Find where the given text appears and provide that cell's center as [X, Y] coordinate. 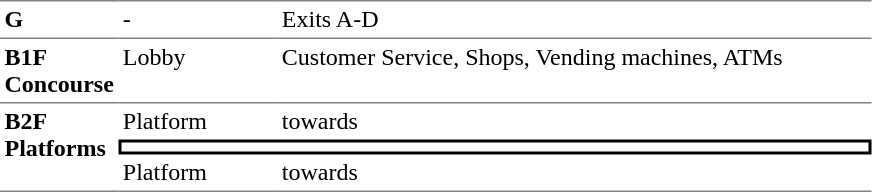
Lobby [198, 71]
- [198, 19]
Exits A-D [574, 19]
B2FPlatforms [59, 148]
G [59, 19]
Customer Service, Shops, Vending machines, ATMs [574, 71]
B1FConcourse [59, 71]
